Output the [x, y] coordinate of the center of the cell containing the given text.  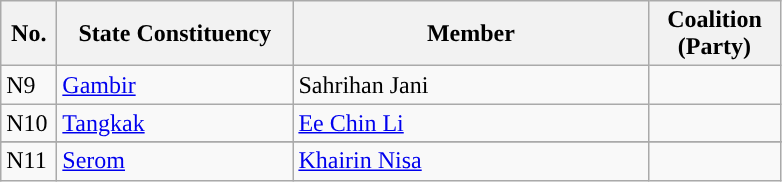
Tangkak [175, 123]
N11 [29, 161]
No. [29, 34]
Member [471, 34]
Coalition (Party) [714, 34]
Ee Chin Li [471, 123]
State Constituency [175, 34]
N9 [29, 85]
Gambir [175, 85]
Serom [175, 161]
N10 [29, 123]
Sahrihan Jani [471, 85]
Khairin Nisa [471, 161]
